For the text-containing cell, return its midpoint in (x, y) coordinate format. 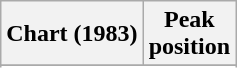
Chart (1983) (72, 34)
Peakposition (189, 34)
